Provide the (X, Y) coordinate of the cell's center where the given text is located.  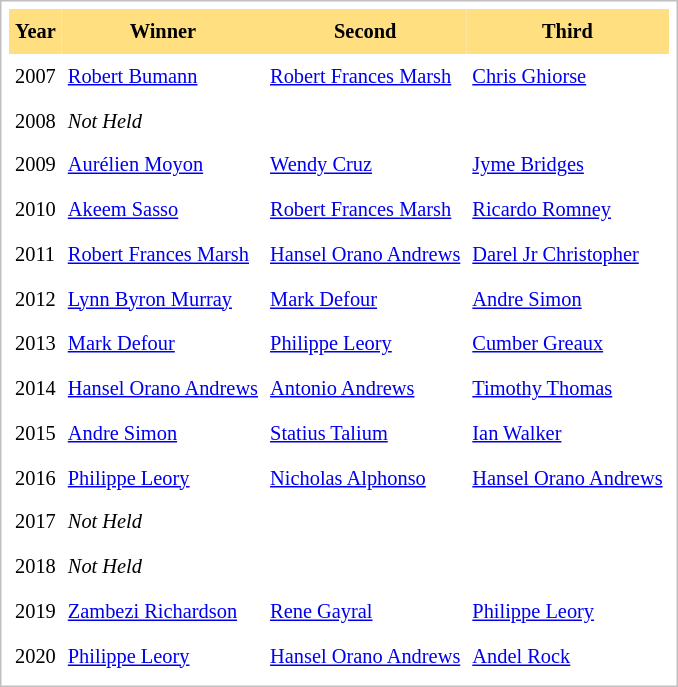
Ricardo Romney (567, 210)
2020 (36, 656)
Nicholas Alphonso (365, 478)
2007 (36, 76)
Aurélien Moyon (163, 166)
2010 (36, 210)
Third (567, 32)
2018 (36, 566)
Timothy Thomas (567, 388)
Akeem Sasso (163, 210)
2014 (36, 388)
Andel Rock (567, 656)
2019 (36, 612)
Cumber Greaux (567, 344)
Statius Talium (365, 434)
2015 (36, 434)
2011 (36, 254)
Chris Ghiorse (567, 76)
Second (365, 32)
Winner (163, 32)
2009 (36, 166)
Ian Walker (567, 434)
Antonio Andrews (365, 388)
2017 (36, 522)
Year (36, 32)
Darel Jr Christopher (567, 254)
2016 (36, 478)
2012 (36, 300)
2008 (36, 120)
Zambezi Richardson (163, 612)
Wendy Cruz (365, 166)
Lynn Byron Murray (163, 300)
Robert Bumann (163, 76)
Rene Gayral (365, 612)
2013 (36, 344)
Jyme Bridges (567, 166)
